For the text-containing cell, return its midpoint in [x, y] coordinate format. 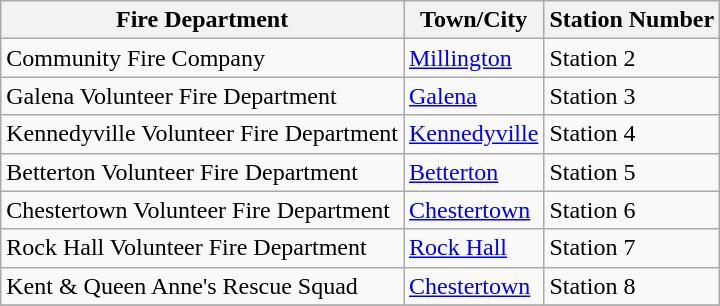
Betterton [474, 172]
Kennedyville [474, 134]
Rock Hall [474, 248]
Station 7 [632, 248]
Betterton Volunteer Fire Department [202, 172]
Community Fire Company [202, 58]
Fire Department [202, 20]
Station 3 [632, 96]
Chestertown Volunteer Fire Department [202, 210]
Station Number [632, 20]
Station 2 [632, 58]
Millington [474, 58]
Station 8 [632, 286]
Station 5 [632, 172]
Kennedyville Volunteer Fire Department [202, 134]
Galena [474, 96]
Station 4 [632, 134]
Galena Volunteer Fire Department [202, 96]
Rock Hall Volunteer Fire Department [202, 248]
Town/City [474, 20]
Station 6 [632, 210]
Kent & Queen Anne's Rescue Squad [202, 286]
